Pinpoint the cell where the given text exists, returning its (X, Y) midpoint coordinate. 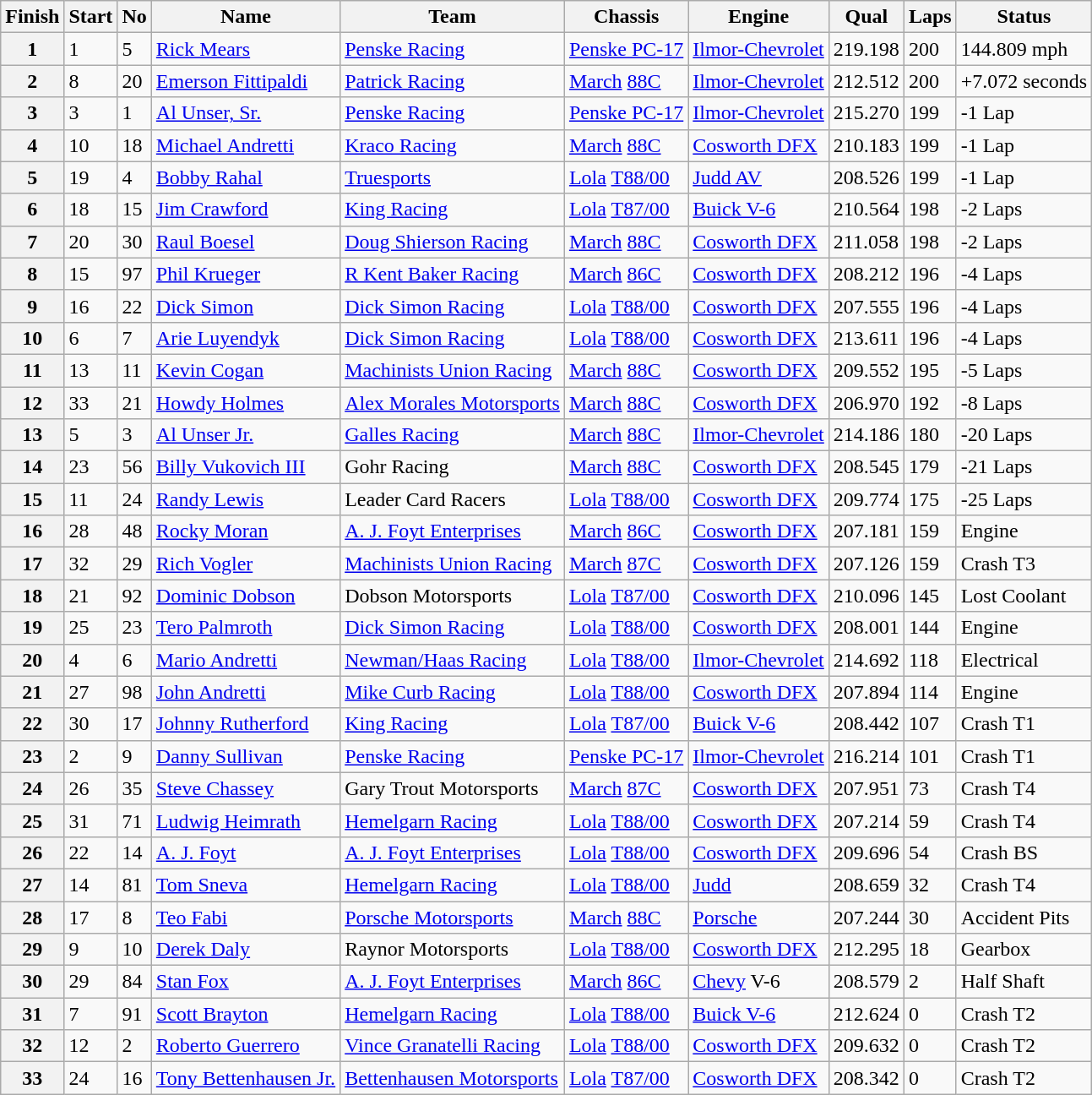
81 (134, 885)
-5 Laps (1024, 370)
Leader Card Racers (453, 499)
Newman/Haas Racing (453, 660)
Ludwig Heimrath (245, 820)
210.096 (867, 596)
Crash T3 (1024, 564)
Bobby Rahal (245, 177)
Alex Morales Motorsports (453, 403)
Dick Simon (245, 306)
Judd (758, 885)
Half Shaft (1024, 982)
59 (930, 820)
-21 Laps (1024, 467)
Kraco Racing (453, 145)
-8 Laps (1024, 403)
114 (930, 692)
Roberto Guerrero (245, 1046)
211.058 (867, 242)
206.970 (867, 403)
215.270 (867, 113)
219.198 (867, 49)
Kevin Cogan (245, 370)
Patrick Racing (453, 81)
No (134, 17)
92 (134, 596)
Judd AV (758, 177)
Gary Trout Motorsports (453, 788)
180 (930, 435)
Derek Daly (245, 950)
Status (1024, 17)
71 (134, 820)
Teo Fabi (245, 917)
97 (134, 274)
208.442 (867, 724)
+7.072 seconds (1024, 81)
192 (930, 403)
Steve Chassey (245, 788)
Porsche Motorsports (453, 917)
Randy Lewis (245, 499)
Mario Andretti (245, 660)
Team (453, 17)
Jim Crawford (245, 210)
208.659 (867, 885)
207.126 (867, 564)
212.512 (867, 81)
101 (930, 756)
Gohr Racing (453, 467)
195 (930, 370)
207.214 (867, 820)
91 (134, 1014)
Laps (930, 17)
208.526 (867, 177)
Accident Pits (1024, 917)
207.555 (867, 306)
Howdy Holmes (245, 403)
207.951 (867, 788)
209.774 (867, 499)
Rick Mears (245, 49)
Bettenhausen Motorsports (453, 1078)
Al Unser, Sr. (245, 113)
Chassis (626, 17)
Vince Granatelli Racing (453, 1046)
210.183 (867, 145)
209.632 (867, 1046)
Doug Shierson Racing (453, 242)
Michael Andretti (245, 145)
212.295 (867, 950)
Al Unser Jr. (245, 435)
Raynor Motorsports (453, 950)
Electrical (1024, 660)
Gearbox (1024, 950)
Finish (32, 17)
35 (134, 788)
Galles Racing (453, 435)
208.342 (867, 1078)
-20 Laps (1024, 435)
Truesports (453, 177)
73 (930, 788)
Rocky Moran (245, 531)
179 (930, 467)
-25 Laps (1024, 499)
56 (134, 467)
207.894 (867, 692)
214.692 (867, 660)
Lost Coolant (1024, 596)
208.545 (867, 467)
Johnny Rutherford (245, 724)
Porsche (758, 917)
R Kent Baker Racing (453, 274)
144.809 mph (1024, 49)
John Andretti (245, 692)
213.611 (867, 338)
Mike Curb Racing (453, 692)
208.212 (867, 274)
Rich Vogler (245, 564)
48 (134, 531)
Phil Krueger (245, 274)
144 (930, 628)
209.696 (867, 853)
Dobson Motorsports (453, 596)
207.244 (867, 917)
208.001 (867, 628)
207.181 (867, 531)
A. J. Foyt (245, 853)
Crash BS (1024, 853)
98 (134, 692)
Stan Fox (245, 982)
Tom Sneva (245, 885)
210.564 (867, 210)
Name (245, 17)
Tero Palmroth (245, 628)
209.552 (867, 370)
Scott Brayton (245, 1014)
Arie Luyendyk (245, 338)
107 (930, 724)
Start (91, 17)
118 (930, 660)
208.579 (867, 982)
54 (930, 853)
175 (930, 499)
Raul Boesel (245, 242)
214.186 (867, 435)
216.214 (867, 756)
84 (134, 982)
Emerson Fittipaldi (245, 81)
Chevy V-6 (758, 982)
Danny Sullivan (245, 756)
212.624 (867, 1014)
Qual (867, 17)
Dominic Dobson (245, 596)
145 (930, 596)
Tony Bettenhausen Jr. (245, 1078)
Billy Vukovich III (245, 467)
